Capture the cell that displays the provided text and extract its [x, y] central coordinate. 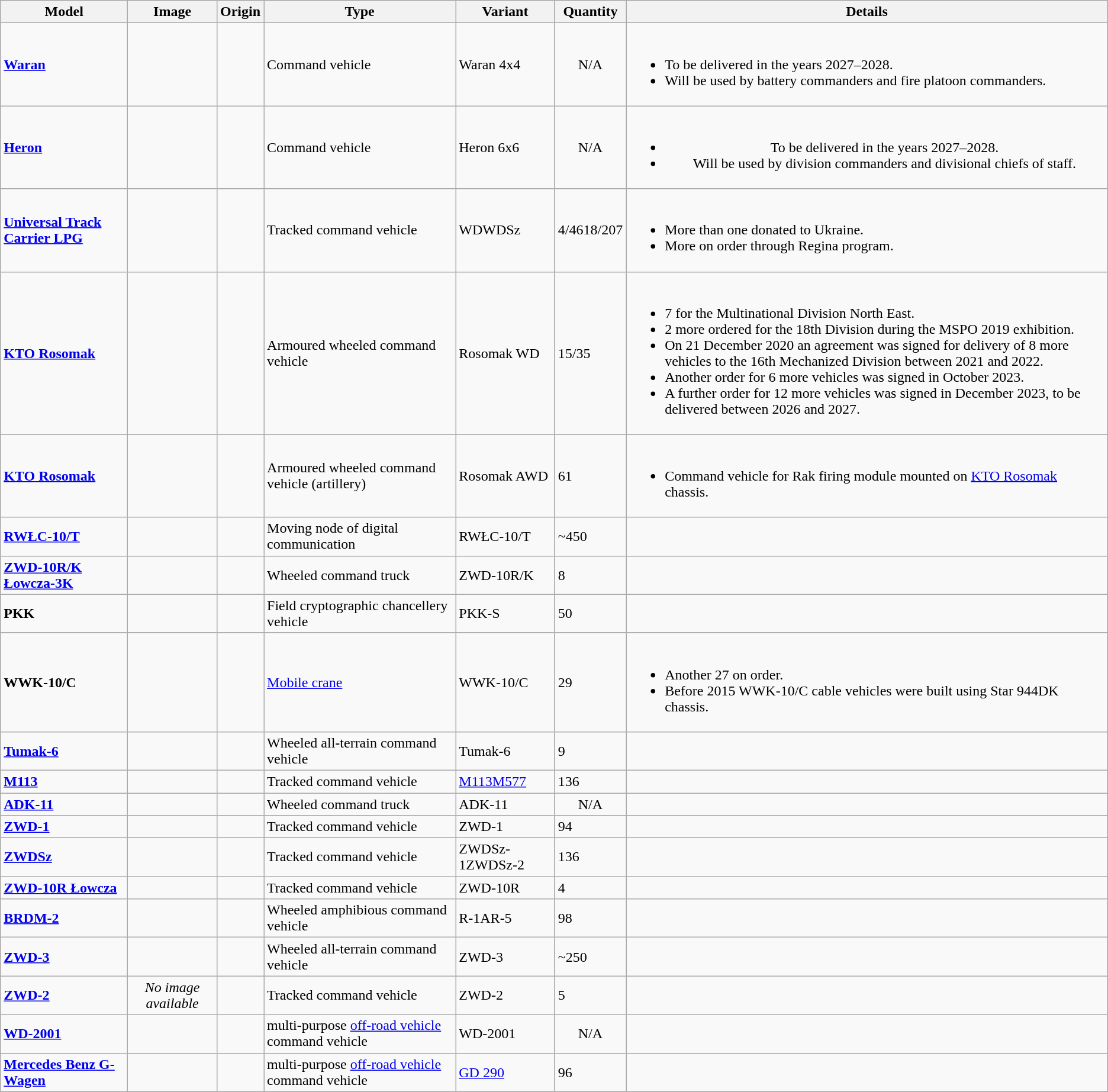
Rosomak AWD [505, 476]
Universal Track Carrier LPG [64, 230]
96 [590, 1072]
Command vehicle for Rak firing module mounted on KTO Rosomak chassis. [867, 476]
Origin [240, 12]
BRDM-2 [64, 919]
29 [590, 682]
ZWDSz-1ZWDSz-2 [505, 857]
GD 290 [505, 1072]
9 [590, 750]
M113M577 [505, 781]
Model [64, 12]
ZWD-10R Łowcza [64, 888]
Rosomak WD [505, 353]
Waran [64, 65]
98 [590, 919]
PKK-S [505, 613]
To be delivered in the years 2027–2028.Will be used by battery commanders and fire platoon commanders. [867, 65]
94 [590, 827]
Quantity [590, 12]
Heron 6x6 [505, 147]
Mercedes Benz G-Wagen [64, 1072]
No image available [173, 996]
5 [590, 996]
ZWD-10R/K [505, 575]
8 [590, 575]
More than one donated to Ukraine.More on order through Regina program. [867, 230]
Image [173, 12]
M113 [64, 781]
Variant [505, 12]
Details [867, 12]
Mobile crane [360, 682]
ZWD-10R/K Łowcza-3K [64, 575]
Waran 4x4 [505, 65]
ZWD-10R [505, 888]
50 [590, 613]
PKK [64, 613]
4/4618/207 [590, 230]
~450 [590, 536]
Field cryptographic chancellery vehicle [360, 613]
Another 27 on order.Before 2015 WWK-10/C cable vehicles were built using Star 944DK chassis. [867, 682]
ZWDSz [64, 857]
WDWDSz [505, 230]
Armoured wheeled command vehicle [360, 353]
61 [590, 476]
Heron [64, 147]
Wheeled amphibious command vehicle [360, 919]
Type [360, 12]
15/35 [590, 353]
R-1AR-5 [505, 919]
4 [590, 888]
Moving node of digital communication [360, 536]
~250 [590, 956]
Armoured wheeled command vehicle (artillery) [360, 476]
To be delivered in the years 2027–2028.Will be used by division commanders and divisional chiefs of staff. [867, 147]
